Return the (X, Y) coordinate for the center point of the cell that contains the specified text.  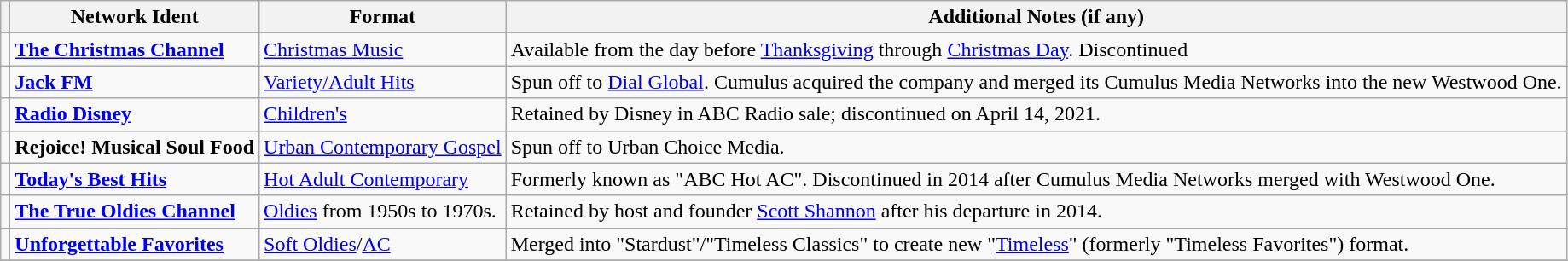
Spun off to Urban Choice Media. (1036, 147)
The Christmas Channel (135, 49)
Children's (383, 114)
Spun off to Dial Global. Cumulus acquired the company and merged its Cumulus Media Networks into the new Westwood One. (1036, 82)
Merged into "Stardust"/"Timeless Classics" to create new "Timeless" (formerly "Timeless Favorites") format. (1036, 244)
Unforgettable Favorites (135, 244)
Available from the day before Thanksgiving through Christmas Day. Discontinued (1036, 49)
The True Oldies Channel (135, 212)
Soft Oldies/AC (383, 244)
Jack FM (135, 82)
Christmas Music (383, 49)
Hot Adult Contemporary (383, 179)
Radio Disney (135, 114)
Variety/Adult Hits (383, 82)
Additional Notes (if any) (1036, 17)
Formerly known as "ABC Hot AC". Discontinued in 2014 after Cumulus Media Networks merged with Westwood One. (1036, 179)
Retained by Disney in ABC Radio sale; discontinued on April 14, 2021. (1036, 114)
Network Ident (135, 17)
Today's Best Hits (135, 179)
Oldies from 1950s to 1970s. (383, 212)
Format (383, 17)
Urban Contemporary Gospel (383, 147)
Rejoice! Musical Soul Food (135, 147)
Retained by host and founder Scott Shannon after his departure in 2014. (1036, 212)
